From the cell containing the given text, extract its center point as [x, y] coordinate. 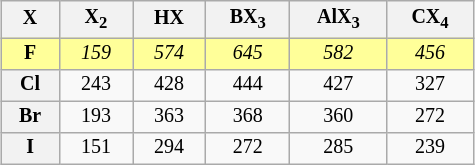
327 [430, 84]
645 [248, 54]
BX3 [248, 20]
Br [30, 116]
582 [338, 54]
F [30, 54]
444 [248, 84]
151 [96, 148]
I [30, 148]
CX4 [430, 20]
360 [338, 116]
X2 [96, 20]
HX [168, 20]
574 [168, 54]
285 [338, 148]
363 [168, 116]
X [30, 20]
243 [96, 84]
456 [430, 54]
159 [96, 54]
294 [168, 148]
193 [96, 116]
AlX3 [338, 20]
Cl [30, 84]
368 [248, 116]
428 [168, 84]
427 [338, 84]
239 [430, 148]
